From the cell containing the given text, extract its center point as [x, y] coordinate. 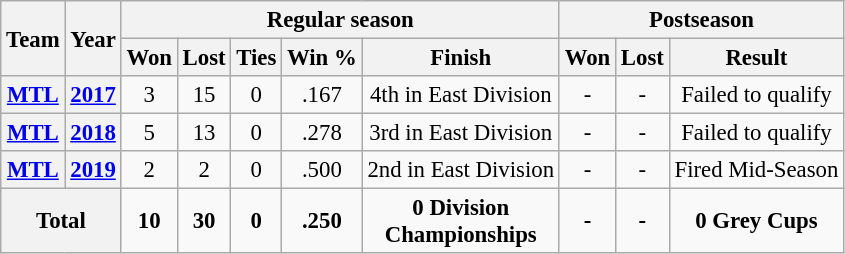
0 DivisionChampionships [460, 222]
5 [149, 133]
Regular season [340, 20]
Win % [322, 58]
30 [204, 222]
13 [204, 133]
Team [33, 38]
3rd in East Division [460, 133]
2017 [93, 95]
.250 [322, 222]
4th in East Division [460, 95]
2018 [93, 133]
Total [61, 222]
10 [149, 222]
.167 [322, 95]
Ties [256, 58]
Fired Mid-Season [756, 170]
0 Grey Cups [756, 222]
Year [93, 38]
15 [204, 95]
Result [756, 58]
2nd in East Division [460, 170]
.278 [322, 133]
Finish [460, 58]
Postseason [701, 20]
.500 [322, 170]
2019 [93, 170]
3 [149, 95]
